Extract the (X, Y) coordinate from the center of the cell holding the provided text.  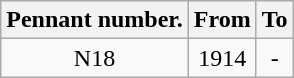
- (274, 58)
N18 (95, 58)
To (274, 20)
Pennant number. (95, 20)
1914 (222, 58)
From (222, 20)
